Find where the given text appears and provide that cell's center as (X, Y) coordinate. 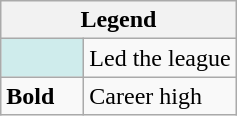
Led the league (160, 58)
Bold (42, 96)
Legend (118, 20)
Career high (160, 96)
